Detect which cell encompasses the target text, then output its (X, Y) center coordinate. 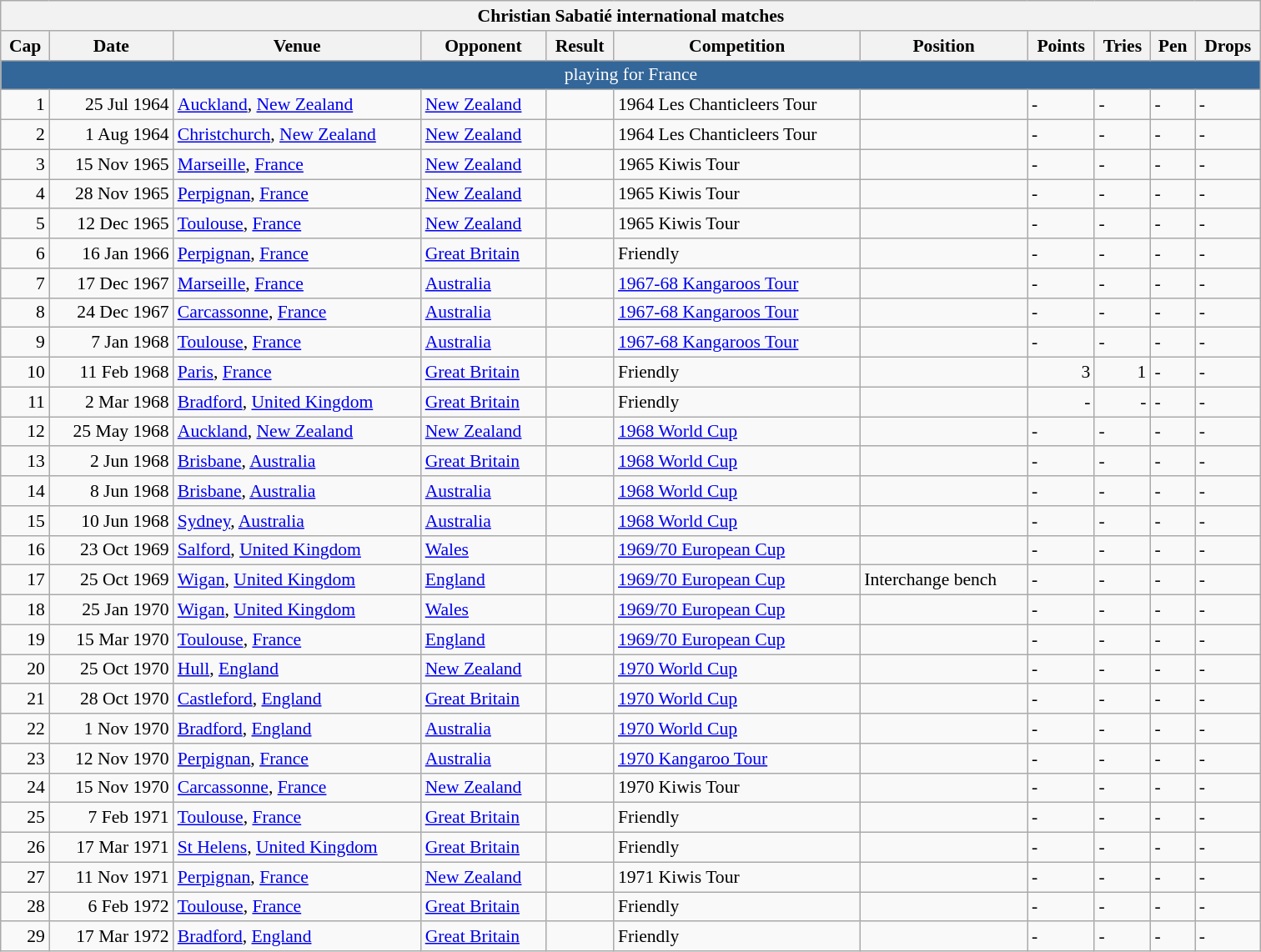
21 (25, 699)
9 (25, 343)
Date (112, 46)
5 (25, 224)
Christian Sabatié international matches (630, 16)
17 Dec 1967 (112, 283)
25 Jan 1970 (112, 610)
6 Feb 1972 (112, 907)
Bradford, United Kingdom (297, 402)
7 Feb 1971 (112, 818)
18 (25, 610)
23 (25, 759)
1970 Kiwis Tour (737, 788)
1 Nov 1970 (112, 729)
Drops (1228, 46)
6 (25, 253)
12 (25, 432)
12 Nov 1970 (112, 759)
25 Oct 1970 (112, 669)
Hull, England (297, 669)
Christchurch, New Zealand (297, 135)
25 Jul 1964 (112, 105)
25 (25, 818)
12 Dec 1965 (112, 224)
17 Mar 1972 (112, 937)
24 (25, 788)
25 May 1968 (112, 432)
16 (25, 550)
10 Jun 1968 (112, 521)
17 (25, 580)
8 Jun 1968 (112, 491)
Interchange bench (944, 580)
13 (25, 462)
15 Nov 1965 (112, 164)
11 (25, 402)
23 Oct 1969 (112, 550)
20 (25, 669)
Salford, United Kingdom (297, 550)
2 Mar 1968 (112, 402)
15 Nov 1970 (112, 788)
Position (944, 46)
Castleford, England (297, 699)
19 (25, 639)
St Helens, United Kingdom (297, 848)
11 Nov 1971 (112, 877)
27 (25, 877)
22 (25, 729)
Pen (1173, 46)
25 Oct 1969 (112, 580)
16 Jan 1966 (112, 253)
28 Nov 1965 (112, 194)
15 Mar 1970 (112, 639)
Paris, France (297, 373)
1970 Kangaroo Tour (737, 759)
8 (25, 313)
Competition (737, 46)
14 (25, 491)
7 Jan 1968 (112, 343)
Cap (25, 46)
28 (25, 907)
26 (25, 848)
29 (25, 937)
Opponent (484, 46)
1971 Kiwis Tour (737, 877)
7 (25, 283)
24 Dec 1967 (112, 313)
Sydney, Australia (297, 521)
2 (25, 135)
playing for France (630, 75)
Venue (297, 46)
15 (25, 521)
4 (25, 194)
17 Mar 1971 (112, 848)
1 Aug 1964 (112, 135)
2 Jun 1968 (112, 462)
Result (580, 46)
Tries (1123, 46)
Points (1061, 46)
10 (25, 373)
11 Feb 1968 (112, 373)
28 Oct 1970 (112, 699)
